Determine the [x, y] coordinate at the center of the cell enclosing the given text.  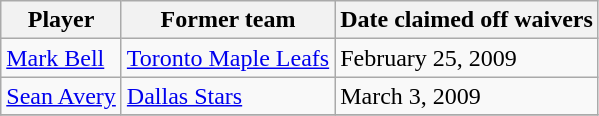
Toronto Maple Leafs [228, 58]
Player [62, 20]
February 25, 2009 [467, 58]
Sean Avery [62, 96]
Dallas Stars [228, 96]
Mark Bell [62, 58]
March 3, 2009 [467, 96]
Date claimed off waivers [467, 20]
Former team [228, 20]
